Provide the [x, y] coordinate of the cell's center where the given text is located.  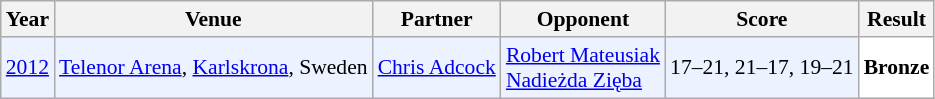
Score [762, 19]
Opponent [583, 19]
Result [897, 19]
Robert Mateusiak Nadieżda Zięba [583, 68]
Chris Adcock [437, 68]
Bronze [897, 68]
2012 [28, 68]
17–21, 21–17, 19–21 [762, 68]
Venue [214, 19]
Partner [437, 19]
Year [28, 19]
Telenor Arena, Karlskrona, Sweden [214, 68]
